Return the (X, Y) coordinate for the center point of the cell that contains the specified text.  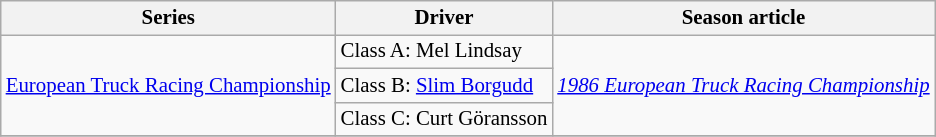
European Truck Racing Championship (168, 85)
Class A: Mel Lindsay (444, 51)
1986 European Truck Racing Championship (743, 85)
Class C: Curt Göransson (444, 119)
Class B: Slim Borgudd (444, 85)
Series (168, 18)
Season article (743, 18)
Driver (444, 18)
